Detect which cell encompasses the target text, then output its (x, y) center coordinate. 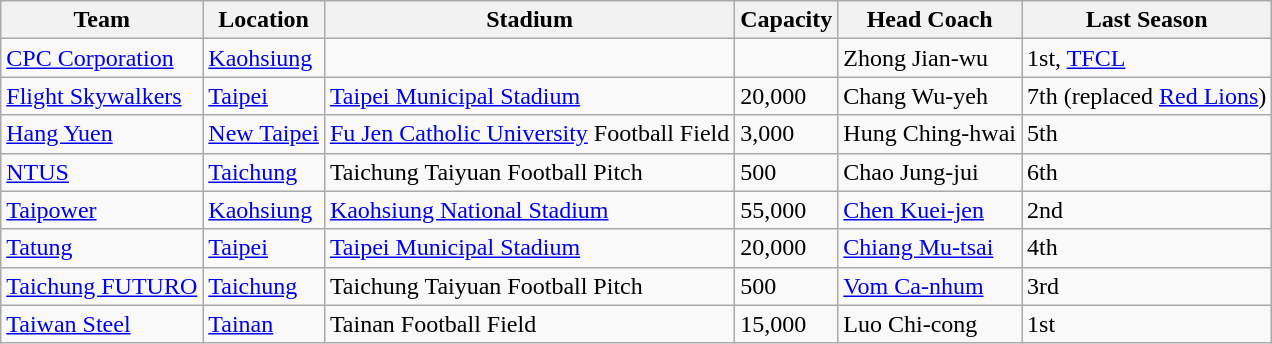
Chang Wu-yeh (930, 96)
Chao Jung-jui (930, 172)
Vom Ca-nhum (930, 286)
Chen Kuei-jen (930, 210)
15,000 (786, 324)
New Taipei (264, 134)
7th (replaced Red Lions) (1147, 96)
Team (102, 20)
6th (1147, 172)
Location (264, 20)
1st (1147, 324)
2nd (1147, 210)
3rd (1147, 286)
4th (1147, 248)
5th (1147, 134)
Luo Chi-cong (930, 324)
Capacity (786, 20)
3,000 (786, 134)
Taipower (102, 210)
Hung Ching-hwai (930, 134)
Fu Jen Catholic University Football Field (529, 134)
CPC Corporation (102, 58)
Last Season (1147, 20)
1st, TFCL (1147, 58)
Taiwan Steel (102, 324)
Zhong Jian-wu (930, 58)
Taichung FUTURO (102, 286)
Tatung (102, 248)
Kaohsiung National Stadium (529, 210)
NTUS (102, 172)
Head Coach (930, 20)
Tainan Football Field (529, 324)
55,000 (786, 210)
Stadium (529, 20)
Tainan (264, 324)
Flight Skywalkers (102, 96)
Hang Yuen (102, 134)
Chiang Mu-tsai (930, 248)
